Search for the cell housing the specified text and yield its (x, y) center coordinate. 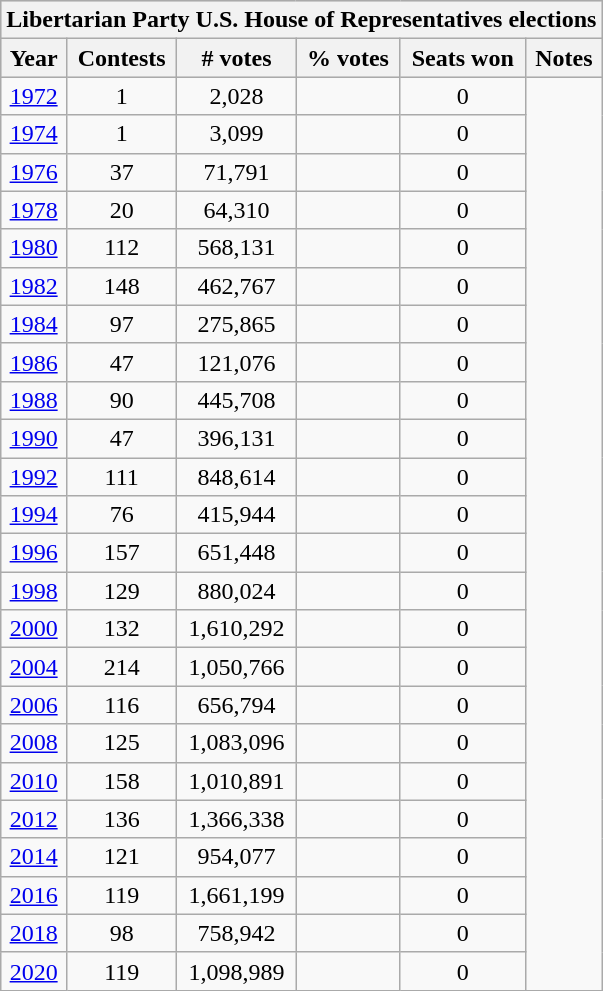
# votes (236, 58)
1,610,292 (236, 629)
1986 (34, 362)
758,942 (236, 933)
1984 (34, 324)
1,050,766 (236, 667)
20 (122, 210)
Seats won (463, 58)
1,083,096 (236, 743)
Notes (564, 58)
1980 (34, 248)
1998 (34, 591)
2010 (34, 781)
98 (122, 933)
2000 (34, 629)
Contests (122, 58)
1992 (34, 477)
71,791 (236, 172)
656,794 (236, 705)
1994 (34, 515)
148 (122, 286)
129 (122, 591)
2018 (34, 933)
Year (34, 58)
848,614 (236, 477)
214 (122, 667)
125 (122, 743)
132 (122, 629)
2004 (34, 667)
136 (122, 819)
% votes (348, 58)
2016 (34, 895)
116 (122, 705)
1,010,891 (236, 781)
445,708 (236, 400)
1,366,338 (236, 819)
112 (122, 248)
1988 (34, 400)
1,661,199 (236, 895)
1996 (34, 553)
2008 (34, 743)
158 (122, 781)
97 (122, 324)
568,131 (236, 248)
1982 (34, 286)
1990 (34, 438)
37 (122, 172)
2020 (34, 971)
462,767 (236, 286)
396,131 (236, 438)
415,944 (236, 515)
954,077 (236, 857)
1976 (34, 172)
121,076 (236, 362)
3,099 (236, 134)
76 (122, 515)
157 (122, 553)
651,448 (236, 553)
Libertarian Party U.S. House of Representatives elections (302, 20)
1972 (34, 96)
90 (122, 400)
64,310 (236, 210)
121 (122, 857)
2012 (34, 819)
1,098,989 (236, 971)
2,028 (236, 96)
1978 (34, 210)
880,024 (236, 591)
111 (122, 477)
1974 (34, 134)
2014 (34, 857)
2006 (34, 705)
275,865 (236, 324)
